Pinpoint the cell where the given text exists, returning its [x, y] midpoint coordinate. 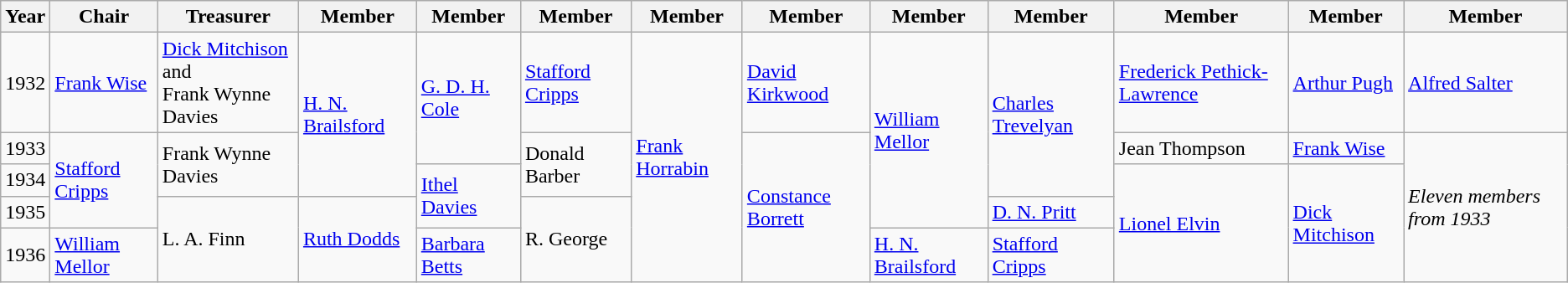
Barbara Betts [468, 255]
Ithel Davies [468, 196]
David Kirkwood [806, 82]
R. George [575, 239]
1933 [25, 148]
Dick Mitchison andFrank Wynne Davies [228, 82]
1935 [25, 212]
Eleven members from 1933 [1486, 208]
Ruth Dodds [357, 239]
Frank Horrabin [687, 157]
1936 [25, 255]
Year [25, 17]
L. A. Finn [228, 239]
D. N. Pritt [1050, 212]
Constance Borrett [806, 208]
Frederick Pethick-Lawrence [1201, 82]
Dick Mitchison [1346, 223]
Jean Thompson [1201, 148]
Treasurer [228, 17]
1932 [25, 82]
Lionel Elvin [1201, 223]
Charles Trevelyan [1050, 114]
G. D. H. Cole [468, 99]
Chair [104, 17]
Donald Barber [575, 164]
Arthur Pugh [1346, 82]
Frank Wynne Davies [228, 164]
Alfred Salter [1486, 82]
1934 [25, 180]
